Find where the given text appears and provide that cell's center as [X, Y] coordinate. 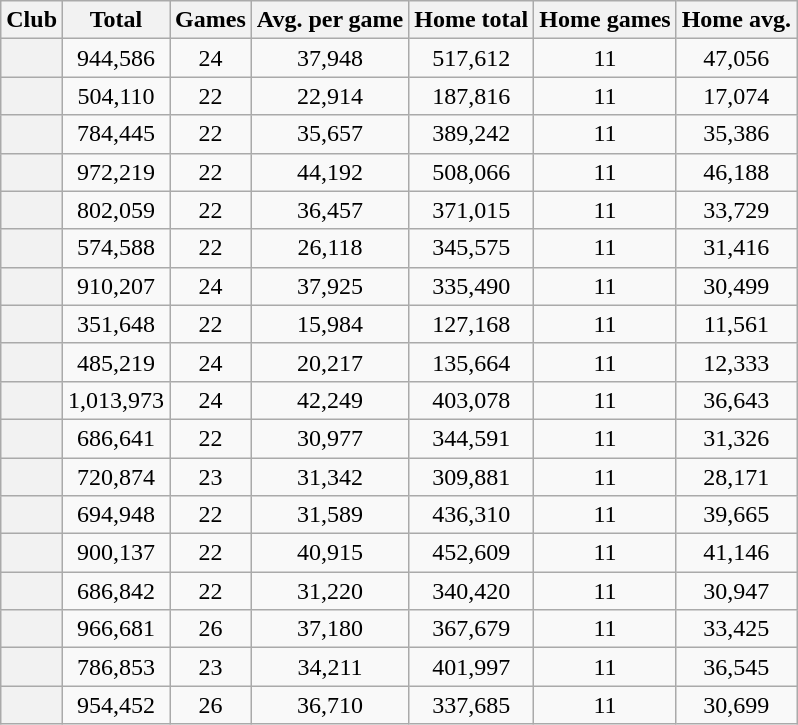
40,915 [330, 553]
337,685 [472, 705]
403,078 [472, 400]
17,074 [736, 96]
786,853 [116, 667]
47,056 [736, 58]
574,588 [116, 248]
42,249 [330, 400]
436,310 [472, 515]
972,219 [116, 172]
1,013,973 [116, 400]
28,171 [736, 477]
15,984 [330, 324]
34,211 [330, 667]
44,192 [330, 172]
20,217 [330, 362]
26,118 [330, 248]
517,612 [472, 58]
Club [32, 20]
37,948 [330, 58]
686,842 [116, 591]
954,452 [116, 705]
694,948 [116, 515]
344,591 [472, 438]
Avg. per game [330, 20]
Total [116, 20]
31,342 [330, 477]
31,326 [736, 438]
340,420 [472, 591]
187,816 [472, 96]
36,643 [736, 400]
37,180 [330, 629]
Home avg. [736, 20]
335,490 [472, 286]
30,947 [736, 591]
Games [211, 20]
36,545 [736, 667]
802,059 [116, 210]
345,575 [472, 248]
12,333 [736, 362]
135,664 [472, 362]
720,874 [116, 477]
46,188 [736, 172]
452,609 [472, 553]
900,137 [116, 553]
41,146 [736, 553]
30,699 [736, 705]
Home total [472, 20]
127,168 [472, 324]
389,242 [472, 134]
31,416 [736, 248]
504,110 [116, 96]
31,220 [330, 591]
309,881 [472, 477]
351,648 [116, 324]
30,977 [330, 438]
371,015 [472, 210]
31,589 [330, 515]
966,681 [116, 629]
401,997 [472, 667]
367,679 [472, 629]
30,499 [736, 286]
36,457 [330, 210]
944,586 [116, 58]
36,710 [330, 705]
11,561 [736, 324]
686,641 [116, 438]
508,066 [472, 172]
784,445 [116, 134]
33,425 [736, 629]
Home games [605, 20]
35,386 [736, 134]
22,914 [330, 96]
910,207 [116, 286]
37,925 [330, 286]
39,665 [736, 515]
485,219 [116, 362]
35,657 [330, 134]
33,729 [736, 210]
